Detect which cell encompasses the target text, then output its (x, y) center coordinate. 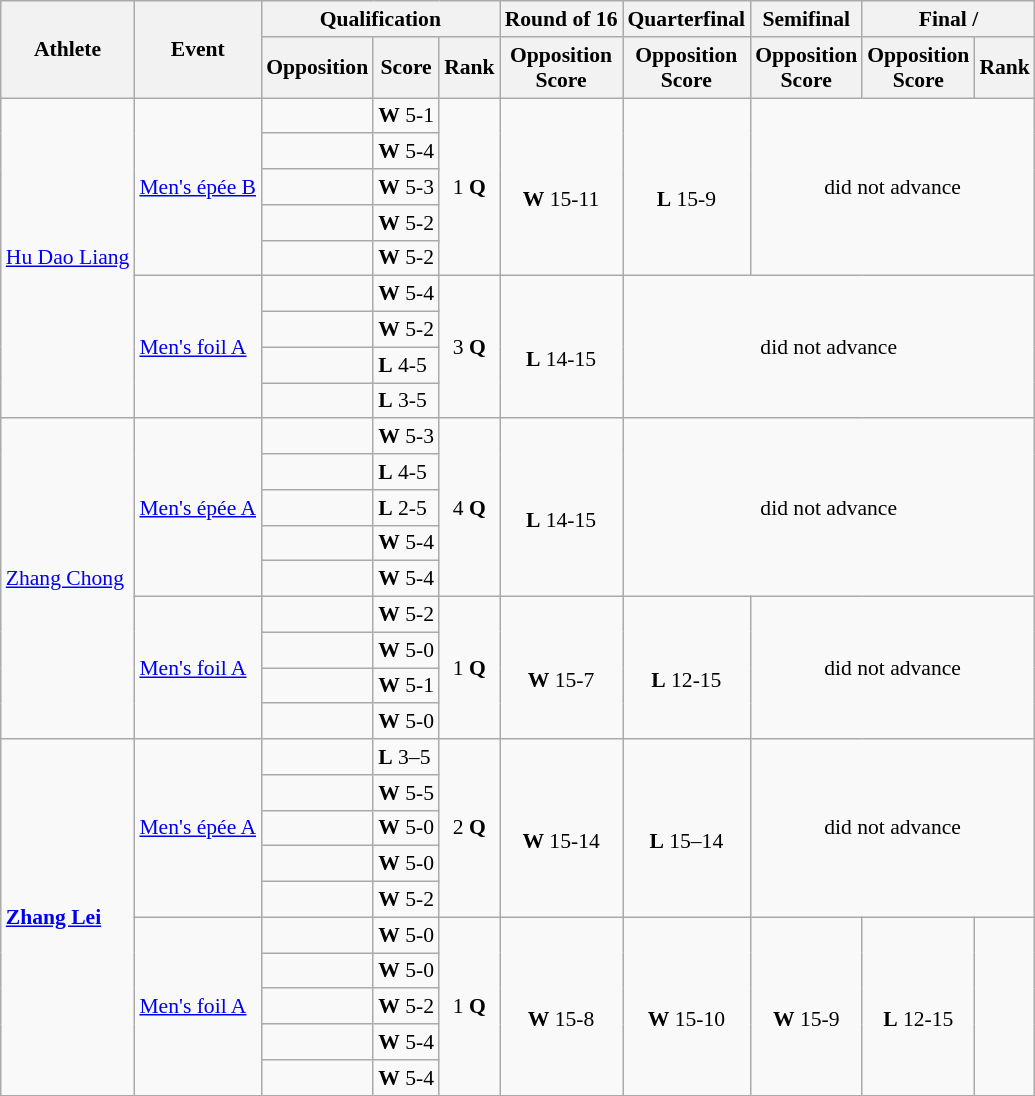
Semifinal (806, 19)
W 15-11 (562, 187)
L 2-5 (406, 508)
W 15-8 (562, 1006)
Final / (948, 19)
Opposition (317, 68)
3 Q (470, 347)
L 15-9 (686, 187)
L 3–5 (406, 757)
W 15-7 (562, 668)
Round of 16 (562, 19)
2 Q (470, 828)
Event (198, 50)
Quarterfinal (686, 19)
W 15-9 (806, 1006)
4 Q (470, 508)
Score (406, 68)
Zhang Lei (68, 917)
W 15-10 (686, 1006)
Qualification (380, 19)
Athlete (68, 50)
L 15–14 (686, 828)
L 3-5 (406, 401)
Men's épée B (198, 187)
Hu Dao Liang (68, 258)
Zhang Chong (68, 580)
W 5-5 (406, 793)
W 15-14 (562, 828)
